Search for the cell housing the specified text and yield its [x, y] center coordinate. 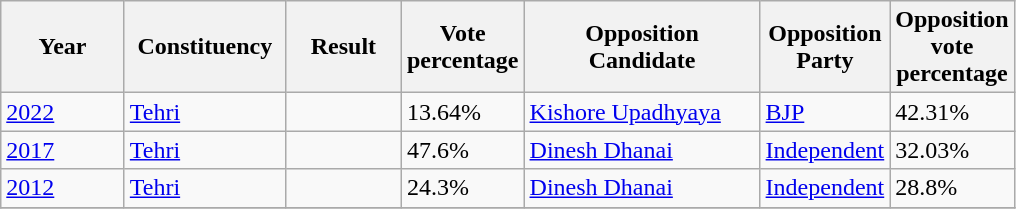
28.8% [952, 188]
2022 [63, 112]
Constituency [204, 47]
Opposition Party [825, 47]
24.3% [462, 188]
Opposition Candidate [642, 47]
Vote percentage [462, 47]
32.03% [952, 150]
Result [343, 47]
13.64% [462, 112]
2017 [63, 150]
BJP [825, 112]
47.6% [462, 150]
2012 [63, 188]
Opposition vote percentage [952, 47]
Year [63, 47]
Kishore Upadhyaya [642, 112]
42.31% [952, 112]
